Locate the cell with the specified text and output its [X, Y] center coordinate. 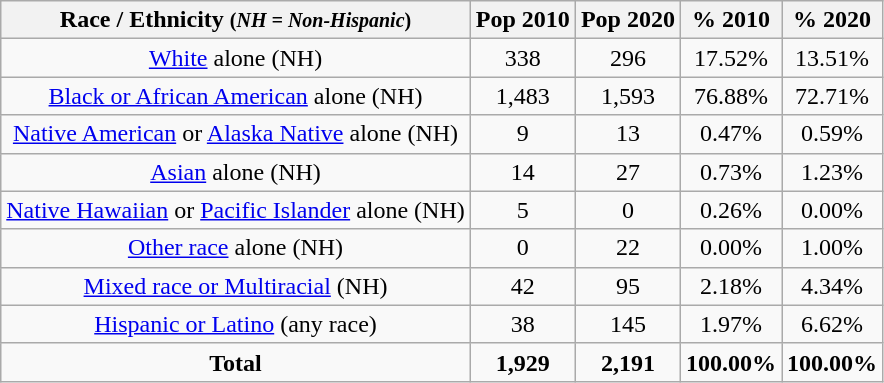
42 [522, 286]
27 [628, 172]
72.71% [832, 96]
13.51% [832, 58]
9 [522, 134]
1,483 [522, 96]
145 [628, 324]
Native American or Alaska Native alone (NH) [236, 134]
Total [236, 362]
1.97% [730, 324]
Mixed race or Multiracial (NH) [236, 286]
6.62% [832, 324]
Black or African American alone (NH) [236, 96]
13 [628, 134]
0.47% [730, 134]
338 [522, 58]
Native Hawaiian or Pacific Islander alone (NH) [236, 210]
5 [522, 210]
Asian alone (NH) [236, 172]
1.23% [832, 172]
22 [628, 248]
Race / Ethnicity (NH = Non-Hispanic) [236, 20]
1.00% [832, 248]
14 [522, 172]
% 2010 [730, 20]
0.73% [730, 172]
1,929 [522, 362]
76.88% [730, 96]
0.59% [832, 134]
4.34% [832, 286]
White alone (NH) [236, 58]
2,191 [628, 362]
95 [628, 286]
Pop 2010 [522, 20]
2.18% [730, 286]
0.26% [730, 210]
Pop 2020 [628, 20]
Other race alone (NH) [236, 248]
% 2020 [832, 20]
Hispanic or Latino (any race) [236, 324]
38 [522, 324]
1,593 [628, 96]
17.52% [730, 58]
296 [628, 58]
